Find where the given text appears and provide that cell's center as [X, Y] coordinate. 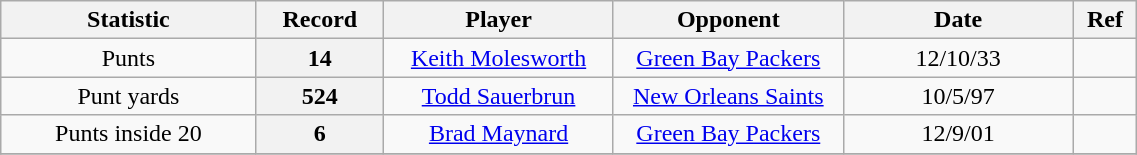
Date [958, 20]
Opponent [728, 20]
Brad Maynard [499, 134]
524 [320, 96]
Record [320, 20]
Punts [128, 58]
Punts inside 20 [128, 134]
12/10/33 [958, 58]
Todd Sauerbrun [499, 96]
Keith Molesworth [499, 58]
6 [320, 134]
New Orleans Saints [728, 96]
10/5/97 [958, 96]
Ref [1105, 20]
14 [320, 58]
Punt yards [128, 96]
Player [499, 20]
12/9/01 [958, 134]
Statistic [128, 20]
